Provide the [X, Y] coordinate of the cell's center where the given text is located.  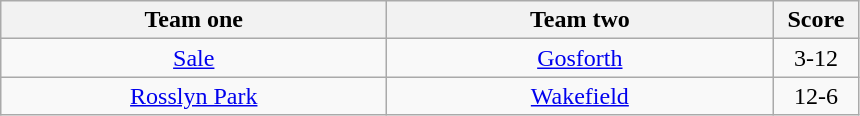
3-12 [816, 58]
Team one [194, 20]
Wakefield [580, 96]
Gosforth [580, 58]
Score [816, 20]
12-6 [816, 96]
Rosslyn Park [194, 96]
Team two [580, 20]
Sale [194, 58]
